Capture the cell that displays the provided text and extract its (x, y) central coordinate. 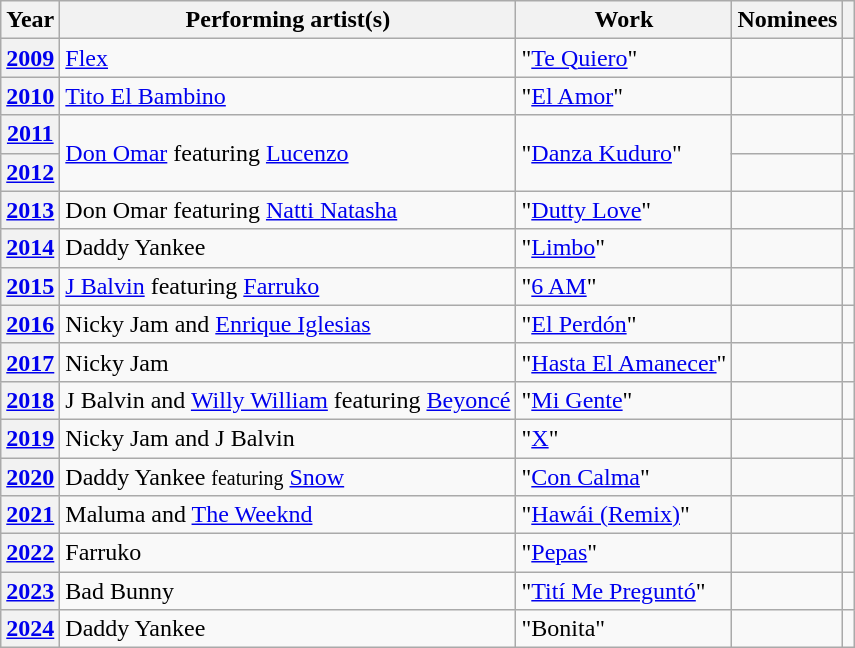
2014 (30, 248)
2015 (30, 286)
"Limbo" (624, 248)
Maluma and The Weeknd (288, 515)
2019 (30, 438)
"El Perdón" (624, 324)
2020 (30, 477)
"Bonita" (624, 629)
2022 (30, 553)
Nicky Jam and Enrique Iglesias (288, 324)
Flex (288, 58)
2009 (30, 58)
"Danza Kuduro" (624, 153)
"Tití Me Preguntó" (624, 591)
Work (624, 20)
Nominees (788, 20)
2013 (30, 210)
2011 (30, 134)
2021 (30, 515)
Farruko (288, 553)
Year (30, 20)
"6 AM" (624, 286)
"Dutty Love" (624, 210)
2024 (30, 629)
2017 (30, 362)
"X" (624, 438)
2018 (30, 400)
"Hasta El Amanecer" (624, 362)
2016 (30, 324)
Bad Bunny (288, 591)
Performing artist(s) (288, 20)
J Balvin and Willy William featuring Beyoncé (288, 400)
2023 (30, 591)
2012 (30, 172)
J Balvin featuring Farruko (288, 286)
"El Amor" (624, 96)
"Con Calma" (624, 477)
Nicky Jam and J Balvin (288, 438)
Tito El Bambino (288, 96)
2010 (30, 96)
Don Omar featuring Lucenzo (288, 153)
Daddy Yankee featuring Snow (288, 477)
"Pepas" (624, 553)
Don Omar featuring Natti Natasha (288, 210)
"Hawái (Remix)" (624, 515)
"Te Quiero" (624, 58)
Nicky Jam (288, 362)
"Mi Gente" (624, 400)
